Provide the [x, y] coordinate of the cell's center where the given text is located.  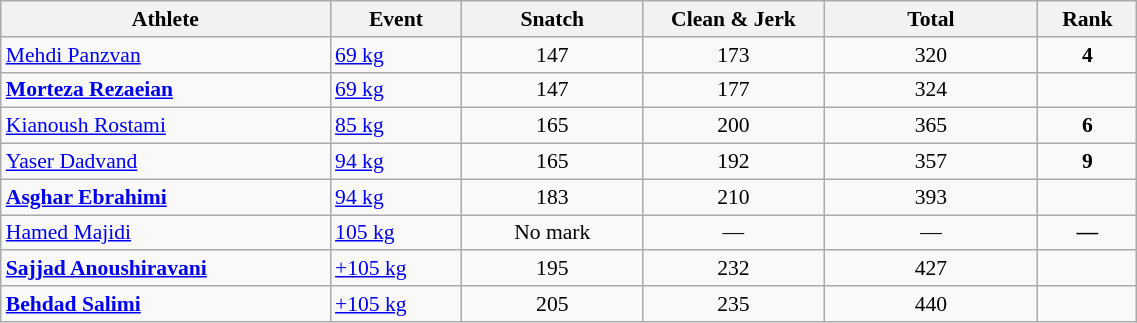
Total [931, 19]
85 kg [396, 126]
200 [734, 126]
No mark [552, 233]
Hamed Majidi [166, 233]
105 kg [396, 233]
Morteza Rezaeian [166, 90]
9 [1088, 162]
232 [734, 269]
210 [734, 197]
192 [734, 162]
440 [931, 304]
Rank [1088, 19]
205 [552, 304]
393 [931, 197]
195 [552, 269]
Event [396, 19]
Behdad Salimi [166, 304]
Sajjad Anoushiravani [166, 269]
235 [734, 304]
Yaser Dadvand [166, 162]
Mehdi Panzvan [166, 55]
324 [931, 90]
173 [734, 55]
427 [931, 269]
177 [734, 90]
320 [931, 55]
365 [931, 126]
Asghar Ebrahimi [166, 197]
Snatch [552, 19]
Kianoush Rostami [166, 126]
357 [931, 162]
4 [1088, 55]
183 [552, 197]
Clean & Jerk [734, 19]
6 [1088, 126]
Athlete [166, 19]
